Search for the cell housing the specified text and yield its (X, Y) center coordinate. 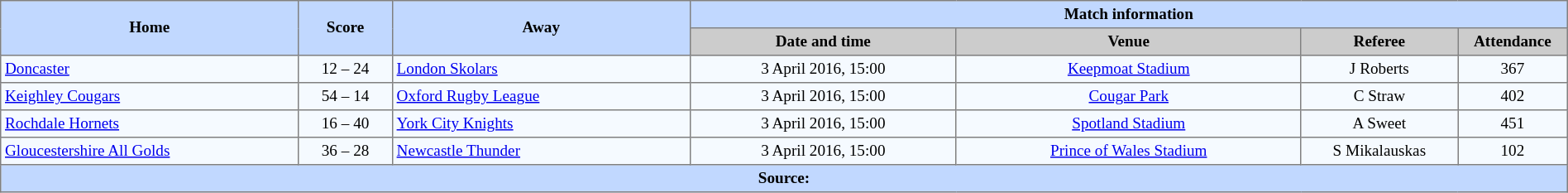
451 (1513, 124)
Referee (1379, 41)
Date and time (823, 41)
Doncaster (150, 70)
367 (1513, 70)
12 – 24 (346, 70)
C Straw (1379, 96)
402 (1513, 96)
Keighley Cougars (150, 96)
54 – 14 (346, 96)
London Skolars (541, 70)
S Mikalauskas (1379, 151)
J Roberts (1379, 70)
Oxford Rugby League (541, 96)
Newcastle Thunder (541, 151)
York City Knights (541, 124)
Away (541, 28)
Cougar Park (1128, 96)
Score (346, 28)
36 – 28 (346, 151)
Gloucestershire All Golds (150, 151)
Attendance (1513, 41)
Keepmoat Stadium (1128, 70)
Rochdale Hornets (150, 124)
Spotland Stadium (1128, 124)
Venue (1128, 41)
102 (1513, 151)
Home (150, 28)
A Sweet (1379, 124)
Match information (1128, 15)
Source: (784, 179)
Prince of Wales Stadium (1128, 151)
16 – 40 (346, 124)
